Determine the (x, y) coordinate at the center of the cell enclosing the given text.  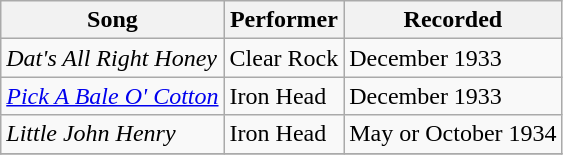
Song (112, 20)
May or October 1934 (453, 134)
Little John Henry (112, 134)
Pick A Bale O' Cotton (112, 96)
Clear Rock (284, 58)
Recorded (453, 20)
Dat's All Right Honey (112, 58)
Performer (284, 20)
